Identify which cell holds the provided text, then report its [X, Y] central coordinate. 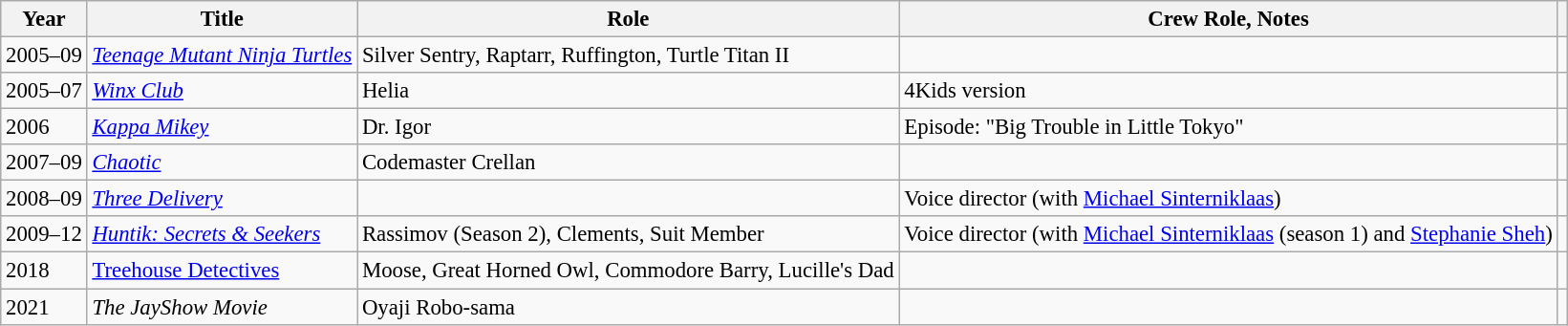
Year [44, 19]
Three Delivery [222, 199]
Treehouse Detectives [222, 271]
Chaotic [222, 163]
Role [629, 19]
Codemaster Crellan [629, 163]
Crew Role, Notes [1229, 19]
Helia [629, 91]
2008–09 [44, 199]
Winx Club [222, 91]
2005–07 [44, 91]
2006 [44, 127]
2007–09 [44, 163]
Dr. Igor [629, 127]
Huntik: Secrets & Seekers [222, 234]
Oyaji Robo-sama [629, 307]
4Kids version [1229, 91]
2005–09 [44, 55]
Kappa Mikey [222, 127]
2018 [44, 271]
Voice director (with Michael Sinterniklaas) [1229, 199]
Moose, Great Horned Owl, Commodore Barry, Lucille's Dad [629, 271]
Silver Sentry, Raptarr, Ruffington, Turtle Titan II [629, 55]
Episode: "Big Trouble in Little Tokyo" [1229, 127]
Rassimov (Season 2), Clements, Suit Member [629, 234]
Teenage Mutant Ninja Turtles [222, 55]
Title [222, 19]
2009–12 [44, 234]
2021 [44, 307]
The JayShow Movie [222, 307]
Voice director (with Michael Sinterniklaas (season 1) and Stephanie Sheh) [1229, 234]
